Extract the [x, y] coordinate from the center of the cell holding the provided text.  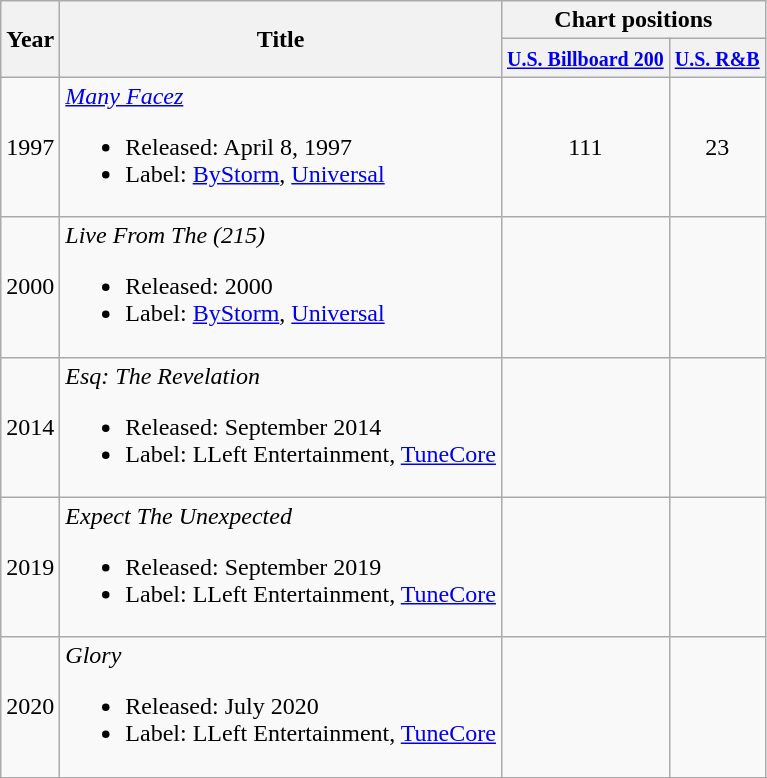
Many FacezReleased: April 8, 1997Label: ByStorm, Universal [281, 147]
23 [717, 147]
Expect The UnexpectedReleased: September 2019Label: LLeft Entertainment, TuneCore [281, 567]
U.S. Billboard 200 [585, 58]
2000 [30, 287]
111 [585, 147]
1997 [30, 147]
Esq: The RevelationReleased: September 2014Label: LLeft Entertainment, TuneCore [281, 427]
Chart positions [633, 20]
2020 [30, 707]
GloryReleased: July 2020Label: LLeft Entertainment, TuneCore [281, 707]
U.S. R&B [717, 58]
Year [30, 39]
Live From The (215)Released: 2000Label: ByStorm, Universal [281, 287]
Title [281, 39]
2014 [30, 427]
2019 [30, 567]
